Provide the (X, Y) coordinate of the cell's center where the given text is located.  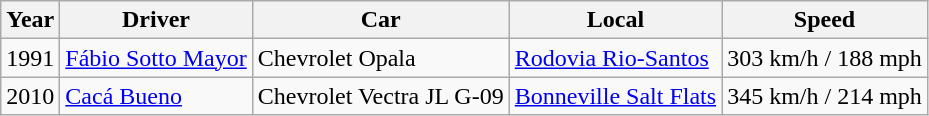
1991 (30, 58)
2010 (30, 96)
Year (30, 20)
303 km/h / 188 mph (825, 58)
Cacá Bueno (156, 96)
Bonneville Salt Flats (615, 96)
Speed (825, 20)
Local (615, 20)
Car (380, 20)
Chevrolet Vectra JL G-09 (380, 96)
Driver (156, 20)
Chevrolet Opala (380, 58)
Fábio Sotto Mayor (156, 58)
345 km/h / 214 mph (825, 96)
Rodovia Rio-Santos (615, 58)
